Provide the (x, y) coordinate of the cell's center where the given text is located.  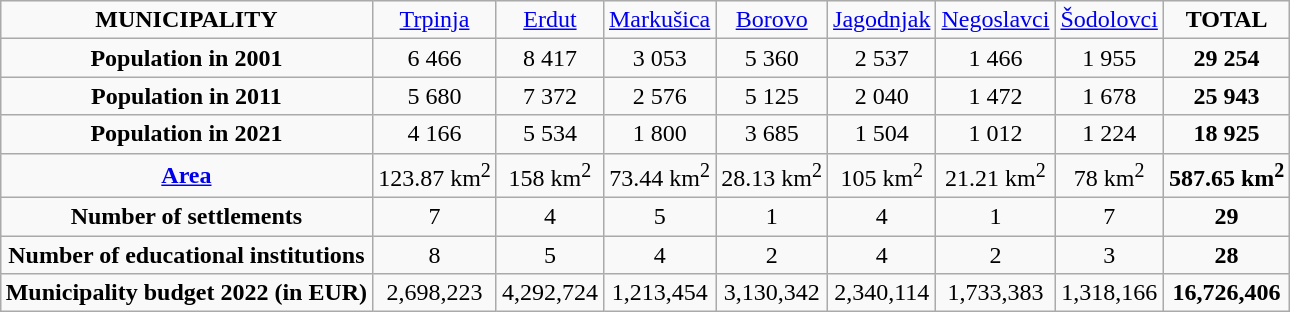
8 417 (550, 58)
MUNICIPALITY (186, 20)
78 km2 (1109, 176)
105 km2 (882, 176)
1,733,383 (996, 293)
Municipality budget 2022 (in EUR) (186, 293)
16,726,406 (1226, 293)
Number of educational institutions (186, 255)
1,318,166 (1109, 293)
Erdut (550, 20)
1 955 (1109, 58)
21.21 km2 (996, 176)
2 040 (882, 96)
123.87 km2 (435, 176)
1 678 (1109, 96)
28 (1226, 255)
18 925 (1226, 134)
73.44 km2 (659, 176)
Population in 2021 (186, 134)
1 466 (996, 58)
2 576 (659, 96)
29 (1226, 217)
3 685 (772, 134)
3,130,342 (772, 293)
4,292,724 (550, 293)
4 166 (435, 134)
5 534 (550, 134)
7 372 (550, 96)
5 360 (772, 58)
1 224 (1109, 134)
Population in 2011 (186, 96)
25 943 (1226, 96)
1 472 (996, 96)
Borovo (772, 20)
3 (1109, 255)
2,698,223 (435, 293)
1 504 (882, 134)
6 466 (435, 58)
Jagodnjak (882, 20)
28.13 km2 (772, 176)
1 800 (659, 134)
Trpinja (435, 20)
1 012 (996, 134)
3 053 (659, 58)
587.65 km2 (1226, 176)
Number of settlements (186, 217)
5 125 (772, 96)
1,213,454 (659, 293)
Area (186, 176)
2 537 (882, 58)
29 254 (1226, 58)
Population in 2001 (186, 58)
Šodolovci (1109, 20)
TOTAL (1226, 20)
Negoslavci (996, 20)
2,340,114 (882, 293)
Markušica (659, 20)
8 (435, 255)
5 680 (435, 96)
158 km2 (550, 176)
